Identify which cell holds the provided text, then report its [X, Y] central coordinate. 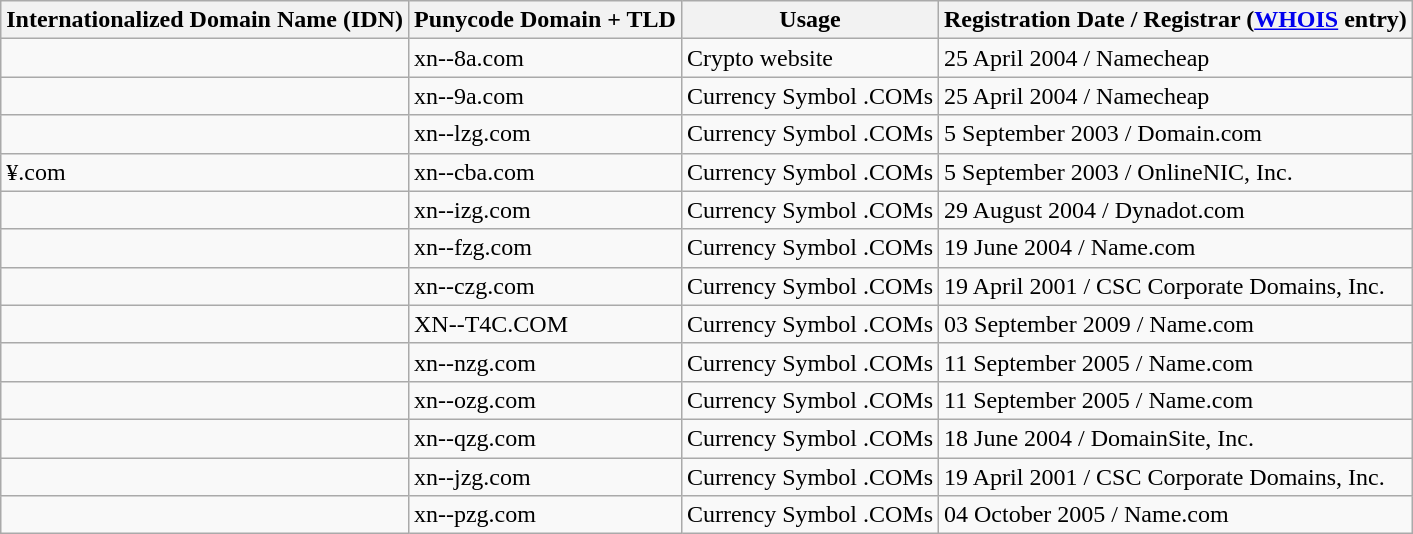
5 September 2003 / OnlineNIC, Inc. [1176, 172]
03 September 2009 / Name.com [1176, 324]
xn--jzg.com [544, 477]
xn--8a.com [544, 58]
xn--cba.com [544, 172]
xn--izg.com [544, 210]
Crypto website [810, 58]
29 August 2004 / Dynadot.com [1176, 210]
Usage [810, 20]
XN--T4C.COM [544, 324]
xn--qzg.com [544, 438]
xn--9a.com [544, 96]
Punycode Domain + TLD [544, 20]
¥.com [205, 172]
xn--fzg.com [544, 248]
xn--lzg.com [544, 134]
19 June 2004 / Name.com [1176, 248]
xn--pzg.com [544, 515]
xn--nzg.com [544, 362]
04 October 2005 / Name.com [1176, 515]
18 June 2004 / DomainSite, Inc. [1176, 438]
Internationalized Domain Name (IDN) [205, 20]
xn--ozg.com [544, 400]
5 September 2003 / Domain.com [1176, 134]
Registration Date / Registrar (WHOIS entry) [1176, 20]
xn--czg.com [544, 286]
